Identify which cell holds the provided text, then report its (X, Y) central coordinate. 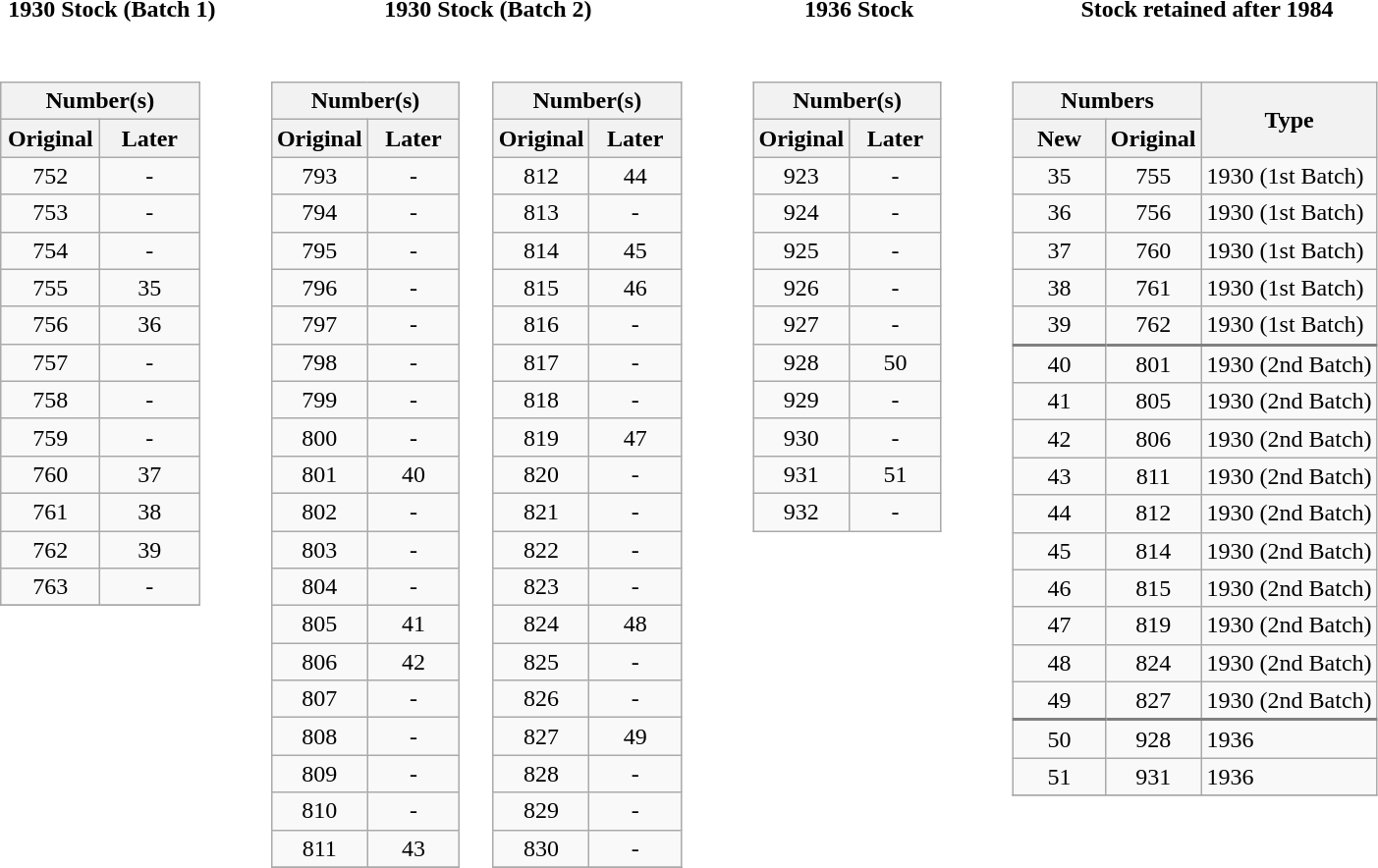
808 (319, 736)
929 (801, 400)
798 (319, 362)
New (1060, 138)
763 (51, 587)
807 (319, 699)
799 (319, 400)
809 (319, 774)
821 (541, 512)
Type (1289, 120)
752 (51, 176)
825 (541, 662)
804 (319, 587)
810 (319, 811)
796 (319, 288)
820 (541, 474)
822 (541, 549)
823 (541, 587)
923 (801, 176)
795 (319, 250)
754 (51, 250)
802 (319, 512)
Numbers (1108, 101)
757 (51, 362)
794 (319, 213)
793 (319, 176)
830 (541, 848)
829 (541, 811)
817 (541, 362)
753 (51, 213)
927 (801, 325)
797 (319, 325)
800 (319, 437)
813 (541, 213)
932 (801, 512)
759 (51, 437)
758 (51, 400)
803 (319, 549)
816 (541, 325)
924 (801, 213)
826 (541, 699)
926 (801, 288)
930 (801, 437)
818 (541, 400)
828 (541, 774)
925 (801, 250)
